Capture the cell that displays the provided text and extract its (x, y) central coordinate. 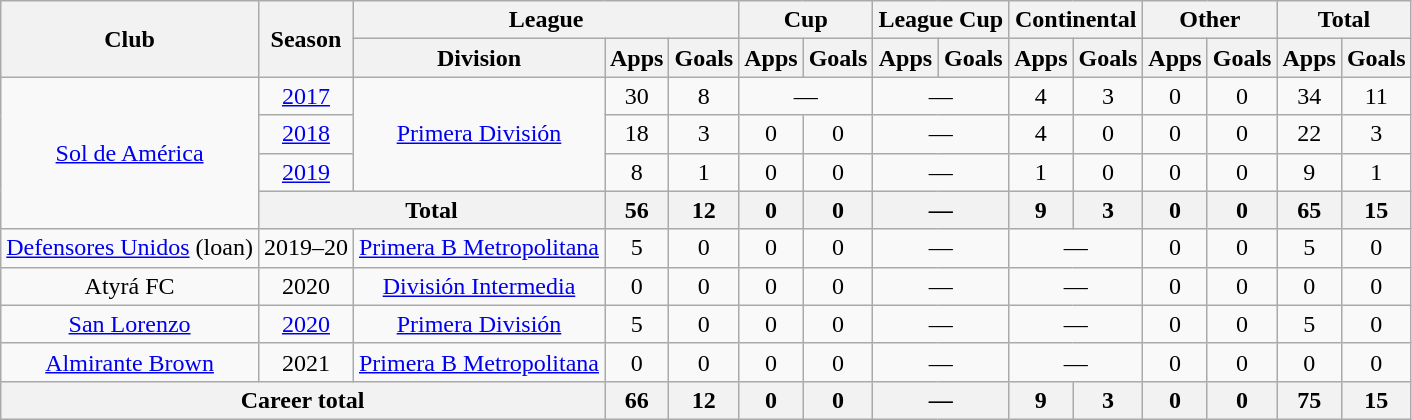
Sol de América (130, 153)
Career total (303, 400)
2019 (306, 172)
Cup (806, 20)
75 (1309, 400)
Almirante Brown (130, 362)
Club (130, 39)
22 (1309, 134)
11 (1376, 96)
San Lorenzo (130, 324)
Other (1210, 20)
30 (636, 96)
2021 (306, 362)
League (546, 20)
League Cup (941, 20)
Season (306, 39)
Division (478, 58)
2017 (306, 96)
65 (1309, 210)
Continental (1076, 20)
División Intermedia (478, 286)
66 (636, 400)
2019–20 (306, 248)
18 (636, 134)
56 (636, 210)
Atyrá FC (130, 286)
34 (1309, 96)
2018 (306, 134)
Defensores Unidos (loan) (130, 248)
